Provide the (X, Y) coordinate of the cell's center where the given text is located.  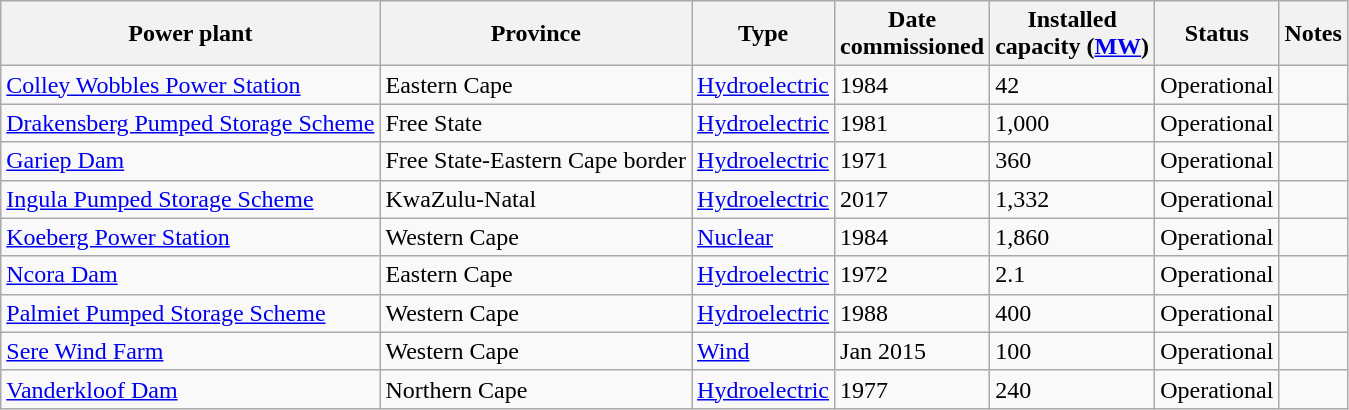
1972 (912, 275)
360 (1072, 161)
1977 (912, 389)
Ingula Pumped Storage Scheme (190, 199)
Type (764, 34)
Palmiet Pumped Storage Scheme (190, 313)
Notes (1313, 34)
240 (1072, 389)
Northern Cape (536, 389)
400 (1072, 313)
1,332 (1072, 199)
Nuclear (764, 237)
42 (1072, 85)
2.1 (1072, 275)
Power plant (190, 34)
KwaZulu-Natal (536, 199)
2017 (912, 199)
Wind (764, 351)
1988 (912, 313)
Gariep Dam (190, 161)
Koeberg Power Station (190, 237)
Free State-Eastern Cape border (536, 161)
Province (536, 34)
Free State (536, 123)
Status (1217, 34)
1,000 (1072, 123)
Installedcapacity (MW) (1072, 34)
1971 (912, 161)
Colley Wobbles Power Station (190, 85)
Drakensberg Pumped Storage Scheme (190, 123)
Datecommissioned (912, 34)
Ncora Dam (190, 275)
Vanderkloof Dam (190, 389)
Jan 2015 (912, 351)
1981 (912, 123)
Sere Wind Farm (190, 351)
1,860 (1072, 237)
100 (1072, 351)
